Pinpoint the cell where the given text exists, returning its [x, y] midpoint coordinate. 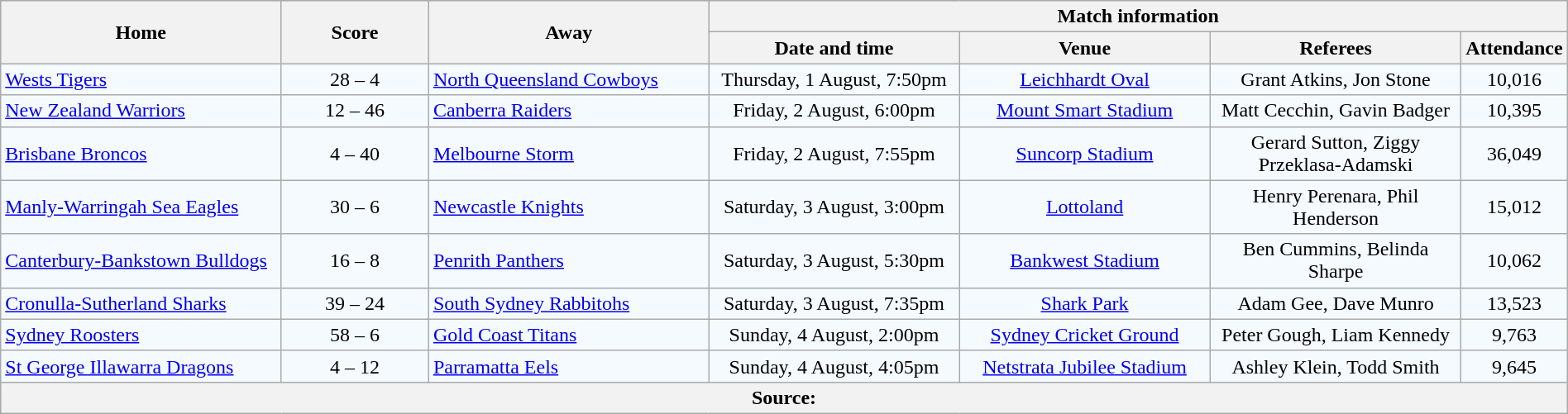
36,049 [1514, 154]
Sunday, 4 August, 4:05pm [834, 366]
Peter Gough, Liam Kennedy [1335, 335]
Home [141, 32]
Canberra Raiders [569, 111]
Adam Gee, Dave Munro [1335, 303]
South Sydney Rabbitohs [569, 303]
9,645 [1514, 366]
Sydney Roosters [141, 335]
10,395 [1514, 111]
Newcastle Knights [569, 207]
Bankwest Stadium [1085, 261]
39 – 24 [356, 303]
Referees [1335, 48]
Melbourne Storm [569, 154]
Henry Perenara, Phil Henderson [1335, 207]
Away [569, 32]
Manly-Warringah Sea Eagles [141, 207]
58 – 6 [356, 335]
Parramatta Eels [569, 366]
Netstrata Jubilee Stadium [1085, 366]
New Zealand Warriors [141, 111]
9,763 [1514, 335]
Brisbane Broncos [141, 154]
10,062 [1514, 261]
Shark Park [1085, 303]
St George Illawarra Dragons [141, 366]
30 – 6 [356, 207]
Venue [1085, 48]
Attendance [1514, 48]
4 – 12 [356, 366]
Canterbury-Bankstown Bulldogs [141, 261]
12 – 46 [356, 111]
Lottoland [1085, 207]
10,016 [1514, 79]
Sunday, 4 August, 2:00pm [834, 335]
Wests Tigers [141, 79]
Date and time [834, 48]
4 – 40 [356, 154]
Ben Cummins, Belinda Sharpe [1335, 261]
Cronulla-Sutherland Sharks [141, 303]
Sydney Cricket Ground [1085, 335]
North Queensland Cowboys [569, 79]
Saturday, 3 August, 3:00pm [834, 207]
Grant Atkins, Jon Stone [1335, 79]
Gold Coast Titans [569, 335]
15,012 [1514, 207]
Thursday, 1 August, 7:50pm [834, 79]
Friday, 2 August, 7:55pm [834, 154]
Match information [1138, 17]
Gerard Sutton, Ziggy Przeklasa-Adamski [1335, 154]
Mount Smart Stadium [1085, 111]
Suncorp Stadium [1085, 154]
Leichhardt Oval [1085, 79]
Source: [784, 397]
Ashley Klein, Todd Smith [1335, 366]
Score [356, 32]
Penrith Panthers [569, 261]
Saturday, 3 August, 5:30pm [834, 261]
13,523 [1514, 303]
Saturday, 3 August, 7:35pm [834, 303]
Matt Cecchin, Gavin Badger [1335, 111]
28 – 4 [356, 79]
Friday, 2 August, 6:00pm [834, 111]
16 – 8 [356, 261]
